From the cell containing the given text, extract its center point as [x, y] coordinate. 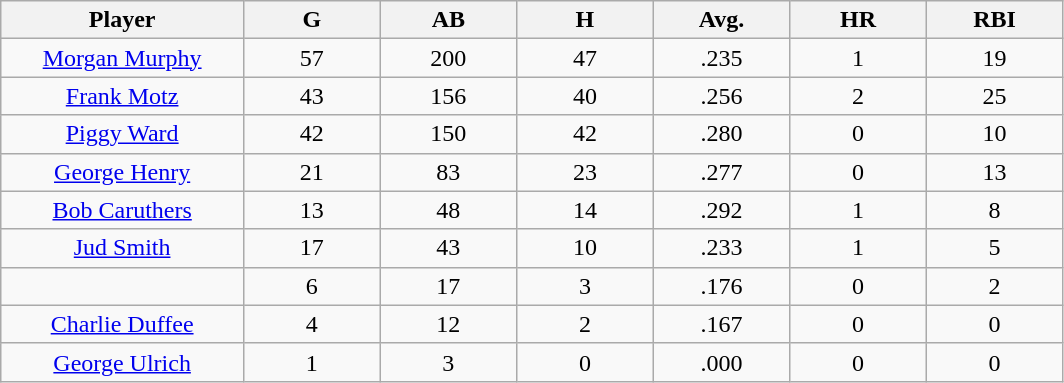
23 [586, 172]
HR [858, 20]
George Henry [122, 172]
.280 [722, 134]
12 [448, 324]
.167 [722, 324]
156 [448, 96]
.233 [722, 248]
Frank Motz [122, 96]
83 [448, 172]
40 [586, 96]
8 [994, 210]
25 [994, 96]
Jud Smith [122, 248]
.256 [722, 96]
.235 [722, 58]
150 [448, 134]
21 [312, 172]
5 [994, 248]
48 [448, 210]
AB [448, 20]
19 [994, 58]
Piggy Ward [122, 134]
G [312, 20]
.277 [722, 172]
4 [312, 324]
200 [448, 58]
Morgan Murphy [122, 58]
14 [586, 210]
George Ulrich [122, 362]
6 [312, 286]
RBI [994, 20]
Charlie Duffee [122, 324]
.292 [722, 210]
57 [312, 58]
H [586, 20]
Player [122, 20]
.176 [722, 286]
Bob Caruthers [122, 210]
47 [586, 58]
.000 [722, 362]
Avg. [722, 20]
